Determine the (X, Y) coordinate at the center of the cell enclosing the given text.  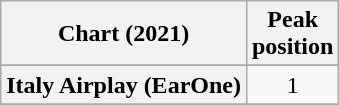
Chart (2021) (124, 34)
1 (292, 85)
Peakposition (292, 34)
Italy Airplay (EarOne) (124, 85)
